Return (X, Y) of the center of cell containing provided text 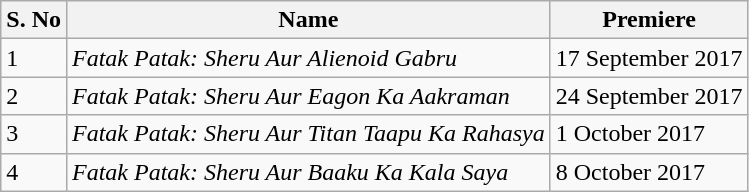
17 September 2017 (649, 58)
S. No (34, 20)
24 September 2017 (649, 96)
1 (34, 58)
Premiere (649, 20)
4 (34, 172)
Fatak Patak: Sheru Aur Titan Taapu Ka Rahasya (308, 134)
8 October 2017 (649, 172)
Fatak Patak: Sheru Aur Baaku Ka Kala Saya (308, 172)
2 (34, 96)
3 (34, 134)
Name (308, 20)
Fatak Patak: Sheru Aur Alienoid Gabru (308, 58)
Fatak Patak: Sheru Aur Eagon Ka Aakraman (308, 96)
1 October 2017 (649, 134)
